Provide the [x, y] coordinate of the cell's center where the given text is located.  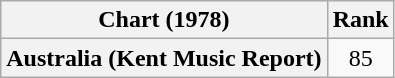
Chart (1978) [164, 20]
Australia (Kent Music Report) [164, 58]
Rank [360, 20]
85 [360, 58]
